Return (x, y) of the center of cell containing provided text 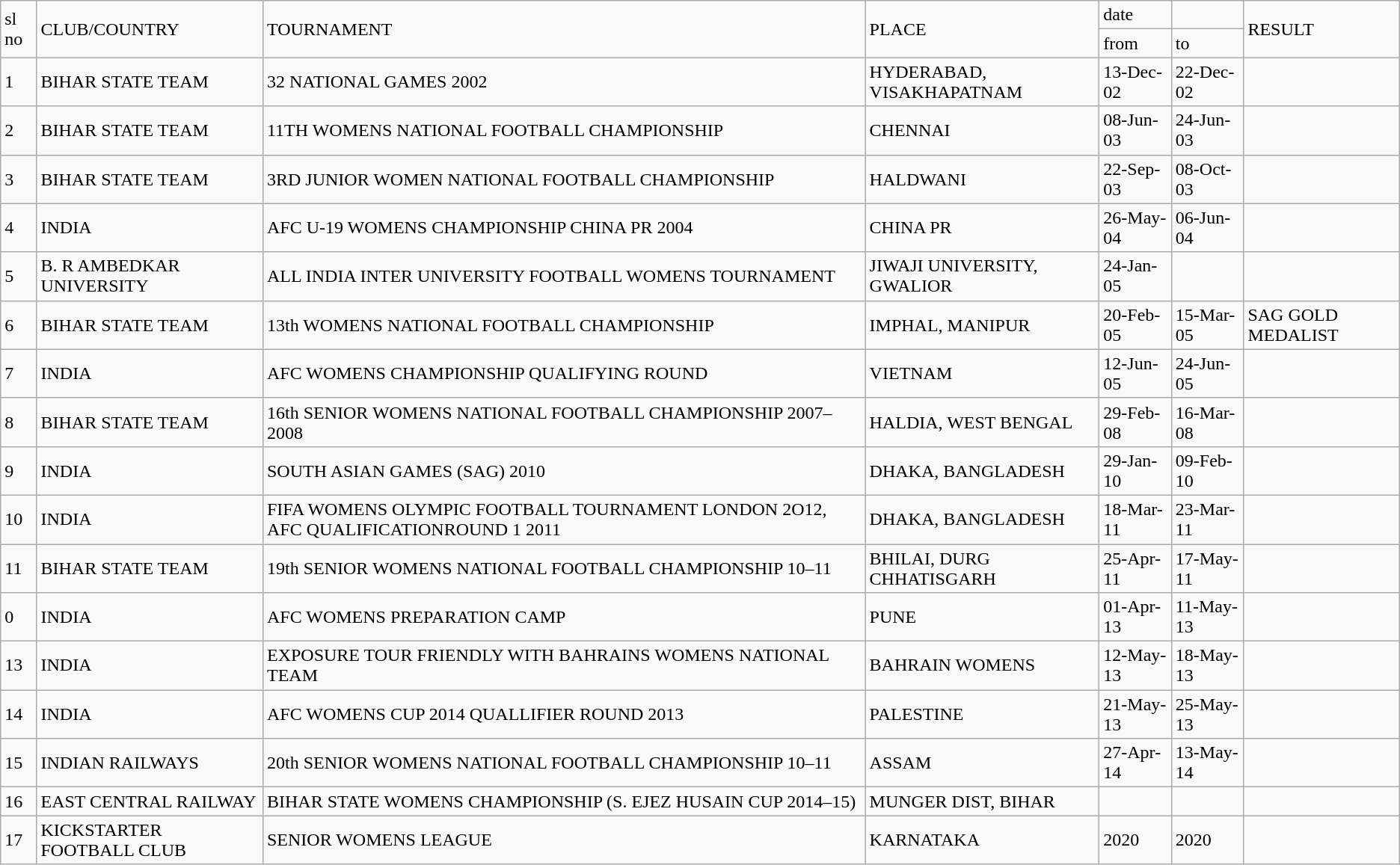
16-Mar-08 (1207, 422)
HALDWANI (983, 179)
INDIAN RAILWAYS (150, 763)
06-Jun-04 (1207, 227)
JIWAJI UNIVERSITY, GWALIOR (983, 277)
ALL INDIA INTER UNIVERSITY FOOTBALL WOMENS TOURNAMENT (564, 277)
FIFA WOMENS OLYMPIC FOOTBALL TOURNAMENT LONDON 2O12, AFC QUALIFICATIONROUND 1 2011 (564, 519)
12-Jun-05 (1135, 374)
CLUB/COUNTRY (150, 29)
B. R AMBEDKAR UNIVERSITY (150, 277)
21-May-13 (1135, 715)
CHINA PR (983, 227)
0 (19, 618)
SOUTH ASIAN GAMES (SAG) 2010 (564, 471)
SAG GOLD MEDALIST (1321, 324)
8 (19, 422)
27-Apr-14 (1135, 763)
11-May-13 (1207, 618)
32 NATIONAL GAMES 2002 (564, 82)
EXPOSURE TOUR FRIENDLY WITH BAHRAINS WOMENS NATIONAL TEAM (564, 665)
2 (19, 130)
11TH WOMENS NATIONAL FOOTBALL CHAMPIONSHIP (564, 130)
BAHRAIN WOMENS (983, 665)
AFC WOMENS CUP 2014 QUALLIFIER ROUND 2013 (564, 715)
5 (19, 277)
to (1207, 43)
25-Apr-11 (1135, 568)
24-Jun-03 (1207, 130)
ASSAM (983, 763)
09-Feb-10 (1207, 471)
SENIOR WOMENS LEAGUE (564, 840)
PALESTINE (983, 715)
sl no (19, 29)
20th SENIOR WOMENS NATIONAL FOOTBALL CHAMPIONSHIP 10–11 (564, 763)
TOURNAMENT (564, 29)
08-Oct-03 (1207, 179)
9 (19, 471)
18-Mar-11 (1135, 519)
10 (19, 519)
13th WOMENS NATIONAL FOOTBALL CHAMPIONSHIP (564, 324)
7 (19, 374)
17-May-11 (1207, 568)
15-Mar-05 (1207, 324)
AFC U-19 WOMENS CHAMPIONSHIP CHINA PR 2004 (564, 227)
08-Jun-03 (1135, 130)
BIHAR STATE WOMENS CHAMPIONSHIP (S. EJEZ HUSAIN CUP 2014–15) (564, 801)
11 (19, 568)
18-May-13 (1207, 665)
15 (19, 763)
24-Jan-05 (1135, 277)
23-Mar-11 (1207, 519)
VIETNAM (983, 374)
13 (19, 665)
26-May-04 (1135, 227)
29-Jan-10 (1135, 471)
29-Feb-08 (1135, 422)
1 (19, 82)
12-May-13 (1135, 665)
3RD JUNIOR WOMEN NATIONAL FOOTBALL CHAMPIONSHIP (564, 179)
KARNATAKA (983, 840)
HYDERABAD, VISAKHAPATNAM (983, 82)
16th SENIOR WOMENS NATIONAL FOOTBALL CHAMPIONSHIP 2007–2008 (564, 422)
PLACE (983, 29)
4 (19, 227)
HALDIA, WEST BENGAL (983, 422)
MUNGER DIST, BIHAR (983, 801)
13-May-14 (1207, 763)
RESULT (1321, 29)
13-Dec-02 (1135, 82)
6 (19, 324)
16 (19, 801)
date (1135, 15)
17 (19, 840)
AFC WOMENS CHAMPIONSHIP QUALIFYING ROUND (564, 374)
KICKSTARTER FOOTBALL CLUB (150, 840)
from (1135, 43)
CHENNAI (983, 130)
20-Feb-05 (1135, 324)
AFC WOMENS PREPARATION CAMP (564, 618)
PUNE (983, 618)
EAST CENTRAL RAILWAY (150, 801)
IMPHAL, MANIPUR (983, 324)
25-May-13 (1207, 715)
BHILAI, DURG CHHATISGARH (983, 568)
3 (19, 179)
22-Dec-02 (1207, 82)
14 (19, 715)
22-Sep-03 (1135, 179)
24-Jun-05 (1207, 374)
01-Apr-13 (1135, 618)
19th SENIOR WOMENS NATIONAL FOOTBALL CHAMPIONSHIP 10–11 (564, 568)
